Return the [X, Y] coordinate for the center point of the cell that contains the specified text.  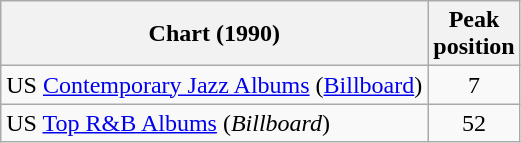
Peakposition [474, 34]
52 [474, 123]
Chart (1990) [214, 34]
US Top R&B Albums (Billboard) [214, 123]
7 [474, 85]
US Contemporary Jazz Albums (Billboard) [214, 85]
